Determine the [X, Y] coordinate at the center of the cell enclosing the given text.  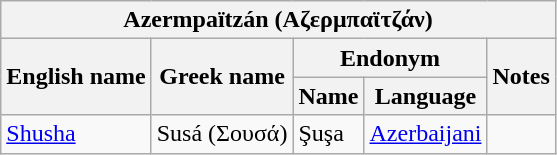
Greek name [222, 77]
Shusha [76, 134]
Name [328, 96]
Notes [521, 77]
Susá (Σουσά) [222, 134]
Endonym [390, 58]
Şuşa [328, 134]
Language [426, 96]
Azermpaïtzán (Αζερμπαϊτζάν) [278, 20]
Azerbaijani [426, 134]
English name [76, 77]
